Return (X, Y) of the center of cell containing provided text 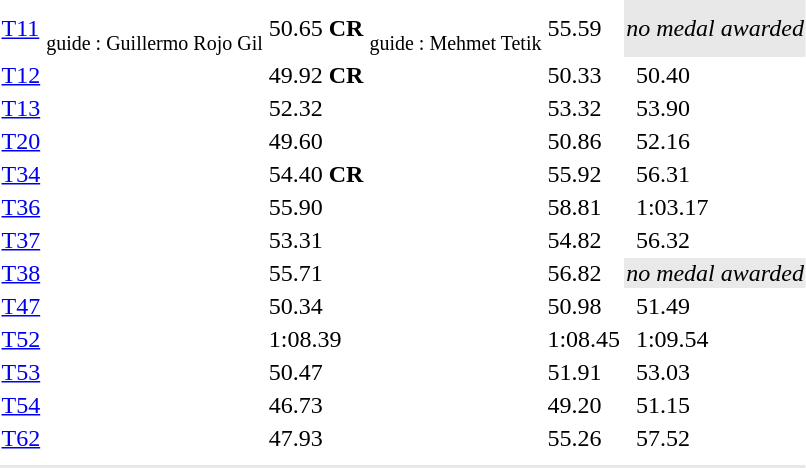
46.73 (316, 405)
1:08.45 (584, 339)
T54 (21, 405)
53.03 (720, 372)
T62 (21, 438)
55.71 (316, 273)
guide : Mehmet Tetik (456, 28)
T38 (21, 273)
50.40 (720, 75)
T34 (21, 174)
49.20 (584, 405)
50.47 (316, 372)
T13 (21, 108)
55.26 (584, 438)
guide : Guillermo Rojo Gil (155, 28)
51.49 (720, 306)
T52 (21, 339)
57.52 (720, 438)
54.40 CR (316, 174)
56.31 (720, 174)
1:03.17 (720, 207)
54.82 (584, 240)
53.32 (584, 108)
T36 (21, 207)
T47 (21, 306)
52.16 (720, 141)
53.31 (316, 240)
T20 (21, 141)
T12 (21, 75)
T53 (21, 372)
47.93 (316, 438)
55.59 (584, 28)
49.60 (316, 141)
53.90 (720, 108)
50.98 (584, 306)
T37 (21, 240)
58.81 (584, 207)
1:09.54 (720, 339)
50.65 CR (316, 28)
T11 (21, 28)
49.92 CR (316, 75)
56.32 (720, 240)
50.34 (316, 306)
56.82 (584, 273)
55.90 (316, 207)
1:08.39 (316, 339)
52.32 (316, 108)
50.86 (584, 141)
51.91 (584, 372)
50.33 (584, 75)
51.15 (720, 405)
55.92 (584, 174)
